Pinpoint the cell where the given text exists, returning its [X, Y] midpoint coordinate. 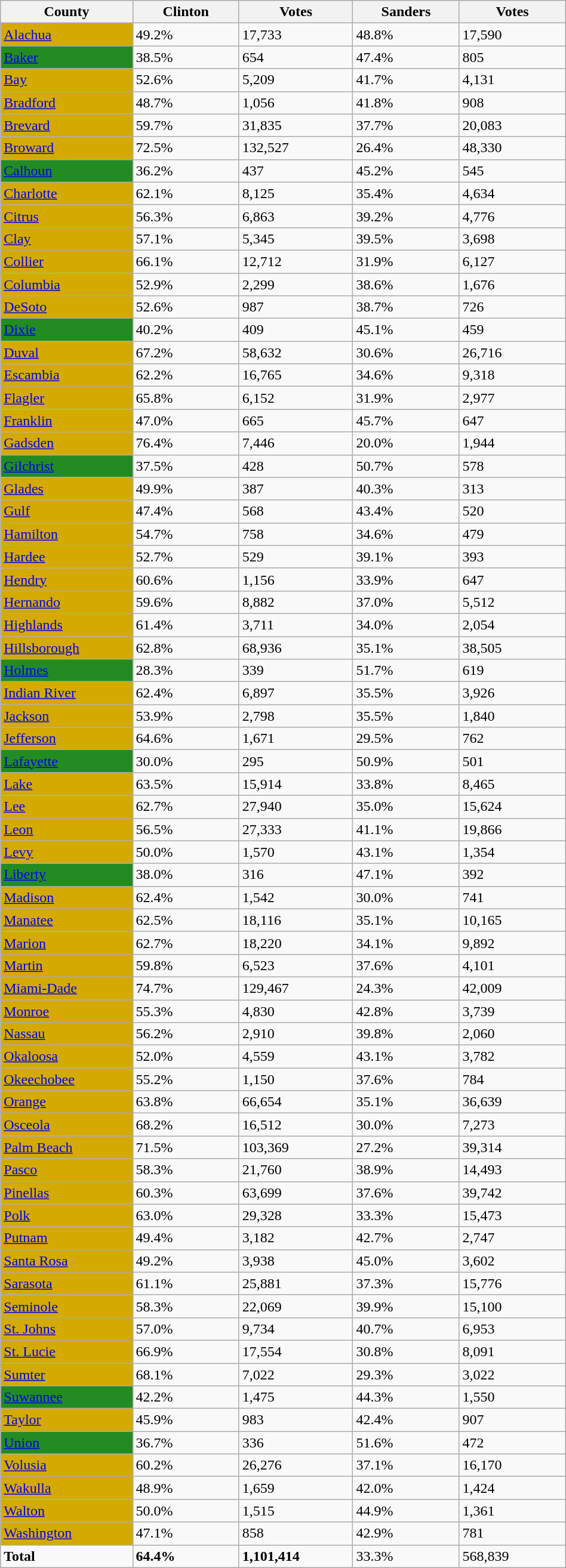
48.8% [406, 35]
741 [512, 897]
20.0% [406, 443]
Dixie [67, 330]
983 [296, 1420]
42.7% [406, 1238]
1,515 [296, 1511]
33.8% [406, 784]
48.9% [186, 1488]
Holmes [67, 671]
Highlands [67, 625]
520 [512, 511]
Bay [67, 80]
393 [512, 557]
36.2% [186, 171]
1,550 [512, 1397]
18,220 [296, 943]
3,182 [296, 1238]
Lafayette [67, 761]
1,056 [296, 103]
12,712 [296, 261]
51.6% [406, 1443]
38,505 [512, 647]
35.0% [406, 807]
987 [296, 307]
7,273 [512, 1125]
15,914 [296, 784]
5,512 [512, 602]
1,475 [296, 1397]
8,882 [296, 602]
Pinellas [67, 1193]
27,333 [296, 829]
Martin [67, 965]
74.7% [186, 988]
34.0% [406, 625]
2,977 [512, 398]
38.5% [186, 57]
3,711 [296, 625]
Franklin [67, 421]
66.1% [186, 261]
56.3% [186, 216]
56.2% [186, 1034]
568,839 [512, 1556]
57.0% [186, 1329]
1,361 [512, 1511]
Hardee [67, 557]
62.1% [186, 193]
1,542 [296, 897]
26,276 [296, 1465]
72.5% [186, 148]
6,863 [296, 216]
Washington [67, 1533]
27,940 [296, 807]
29,328 [296, 1215]
16,765 [296, 375]
Nassau [67, 1034]
Union [67, 1443]
Alachua [67, 35]
Santa Rosa [67, 1261]
1,150 [296, 1079]
428 [296, 466]
3,938 [296, 1261]
3,022 [512, 1374]
39.1% [406, 557]
37.0% [406, 602]
295 [296, 761]
Gilchrist [67, 466]
4,131 [512, 80]
545 [512, 171]
6,523 [296, 965]
50.9% [406, 761]
Glades [67, 489]
Baker [67, 57]
40.3% [406, 489]
39,742 [512, 1193]
38.9% [406, 1170]
762 [512, 739]
62.8% [186, 647]
Bradford [67, 103]
1,101,414 [296, 1556]
129,467 [296, 988]
37.7% [406, 125]
26.4% [406, 148]
54.7% [186, 534]
8,091 [512, 1351]
858 [296, 1533]
38.7% [406, 307]
Sanders [406, 12]
Volusia [67, 1465]
339 [296, 671]
4,634 [512, 193]
Columbia [67, 285]
2,747 [512, 1238]
Levy [67, 852]
56.5% [186, 829]
43.4% [406, 511]
479 [512, 534]
37.3% [406, 1283]
665 [296, 421]
501 [512, 761]
Seminole [67, 1306]
Citrus [67, 216]
65.8% [186, 398]
7,446 [296, 443]
Miami-Dade [67, 988]
61.1% [186, 1283]
Palm Beach [67, 1147]
1,354 [512, 852]
Taylor [67, 1420]
1,671 [296, 739]
409 [296, 330]
578 [512, 466]
60.2% [186, 1465]
654 [296, 57]
41.1% [406, 829]
5,345 [296, 239]
St. Lucie [67, 1351]
15,624 [512, 807]
44.9% [406, 1511]
64.6% [186, 739]
59.6% [186, 602]
64.4% [186, 1556]
9,318 [512, 375]
33.9% [406, 579]
71.5% [186, 1147]
1,424 [512, 1488]
Brevard [67, 125]
57.1% [186, 239]
63.5% [186, 784]
3,739 [512, 1011]
68.1% [186, 1374]
48.7% [186, 103]
4,101 [512, 965]
Broward [67, 148]
Okaloosa [67, 1057]
15,776 [512, 1283]
Putnam [67, 1238]
Leon [67, 829]
28.3% [186, 671]
726 [512, 307]
7,022 [296, 1374]
42.8% [406, 1011]
758 [296, 534]
21,760 [296, 1170]
16,170 [512, 1465]
2,910 [296, 1034]
2,054 [512, 625]
67.2% [186, 353]
1,570 [296, 852]
14,493 [512, 1170]
40.7% [406, 1329]
3,698 [512, 239]
55.3% [186, 1011]
49.4% [186, 1238]
16,512 [296, 1125]
61.4% [186, 625]
1,944 [512, 443]
Total [67, 1556]
Osceola [67, 1125]
Lee [67, 807]
37.5% [186, 466]
39.8% [406, 1034]
76.4% [186, 443]
Wakulla [67, 1488]
39.2% [406, 216]
55.2% [186, 1079]
DeSoto [67, 307]
24.3% [406, 988]
Sumter [67, 1374]
19,866 [512, 829]
Monroe [67, 1011]
39,314 [512, 1147]
County [67, 12]
48,330 [512, 148]
63.8% [186, 1102]
1,840 [512, 716]
52.0% [186, 1057]
30.8% [406, 1351]
Okeechobee [67, 1079]
3,926 [512, 693]
17,590 [512, 35]
Collier [67, 261]
132,527 [296, 148]
41.7% [406, 80]
31,835 [296, 125]
Hernando [67, 602]
Flagler [67, 398]
805 [512, 57]
37.1% [406, 1465]
20,083 [512, 125]
5,209 [296, 80]
6,127 [512, 261]
Liberty [67, 875]
36,639 [512, 1102]
36.7% [186, 1443]
8,465 [512, 784]
63,699 [296, 1193]
62.5% [186, 920]
26,716 [512, 353]
42.0% [406, 1488]
42.4% [406, 1420]
6,152 [296, 398]
568 [296, 511]
781 [512, 1533]
6,897 [296, 693]
Jackson [67, 716]
45.0% [406, 1261]
35.4% [406, 193]
2,798 [296, 716]
38.0% [186, 875]
39.5% [406, 239]
336 [296, 1443]
59.7% [186, 125]
17,554 [296, 1351]
Sarasota [67, 1283]
Marion [67, 943]
22,069 [296, 1306]
Gadsden [67, 443]
51.7% [406, 671]
387 [296, 489]
4,830 [296, 1011]
Manatee [67, 920]
18,116 [296, 920]
Polk [67, 1215]
10,165 [512, 920]
58,632 [296, 353]
8,125 [296, 193]
437 [296, 171]
3,602 [512, 1261]
Calhoun [67, 171]
47.0% [186, 421]
2,060 [512, 1034]
42,009 [512, 988]
908 [512, 103]
Gulf [67, 511]
103,369 [296, 1147]
529 [296, 557]
40.2% [186, 330]
68.2% [186, 1125]
50.7% [406, 466]
Orange [67, 1102]
15,100 [512, 1306]
52.7% [186, 557]
42.2% [186, 1397]
45.9% [186, 1420]
41.8% [406, 103]
Clay [67, 239]
60.3% [186, 1193]
3,782 [512, 1057]
25,881 [296, 1283]
Charlotte [67, 193]
472 [512, 1443]
38.6% [406, 285]
St. Johns [67, 1329]
59.8% [186, 965]
Duval [67, 353]
Pasco [67, 1170]
27.2% [406, 1147]
53.9% [186, 716]
Hamilton [67, 534]
45.1% [406, 330]
60.6% [186, 579]
Hendry [67, 579]
Madison [67, 897]
30.6% [406, 353]
44.3% [406, 1397]
1,659 [296, 1488]
Suwannee [67, 1397]
459 [512, 330]
42.9% [406, 1533]
29.5% [406, 739]
66,654 [296, 1102]
17,733 [296, 35]
15,473 [512, 1215]
29.3% [406, 1374]
Indian River [67, 693]
4,559 [296, 1057]
907 [512, 1420]
52.9% [186, 285]
Jefferson [67, 739]
Escambia [67, 375]
66.9% [186, 1351]
Hillsborough [67, 647]
1,676 [512, 285]
313 [512, 489]
Walton [67, 1511]
619 [512, 671]
392 [512, 875]
62.2% [186, 375]
1,156 [296, 579]
Clinton [186, 12]
6,953 [512, 1329]
45.2% [406, 171]
39.9% [406, 1306]
63.0% [186, 1215]
49.9% [186, 489]
Lake [67, 784]
9,734 [296, 1329]
2,299 [296, 285]
45.7% [406, 421]
784 [512, 1079]
34.1% [406, 943]
68,936 [296, 647]
4,776 [512, 216]
316 [296, 875]
9,892 [512, 943]
